Return the (x, y) coordinate for the center point of the cell that contains the specified text.  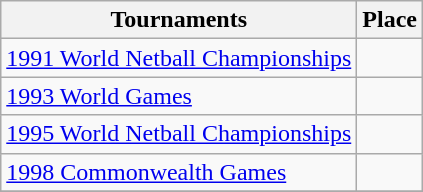
1995 World Netball Championships (179, 134)
1991 World Netball Championships (179, 58)
1998 Commonwealth Games (179, 172)
Place (390, 20)
Tournaments (179, 20)
1993 World Games (179, 96)
